Search for the cell housing the specified text and yield its (x, y) center coordinate. 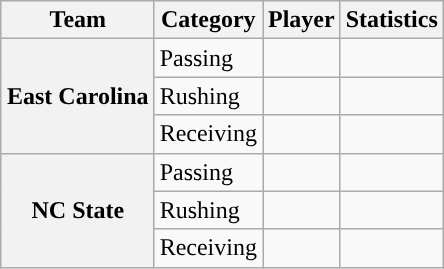
Team (78, 20)
Player (301, 20)
East Carolina (78, 96)
Statistics (392, 20)
Category (208, 20)
NC State (78, 210)
